Capture the cell that displays the provided text and extract its [X, Y] central coordinate. 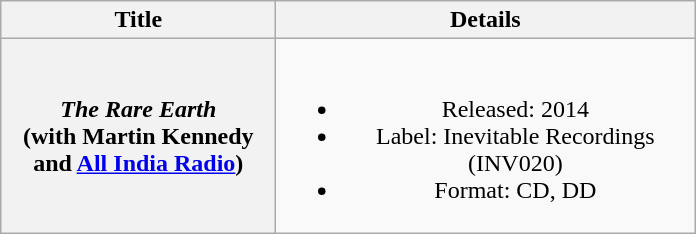
Released: 2014Label: Inevitable Recordings (INV020)Format: CD, DD [486, 136]
The Rare Earth (with Martin Kennedy and All India Radio) [138, 136]
Title [138, 20]
Details [486, 20]
